Capture the cell that displays the provided text and extract its (X, Y) central coordinate. 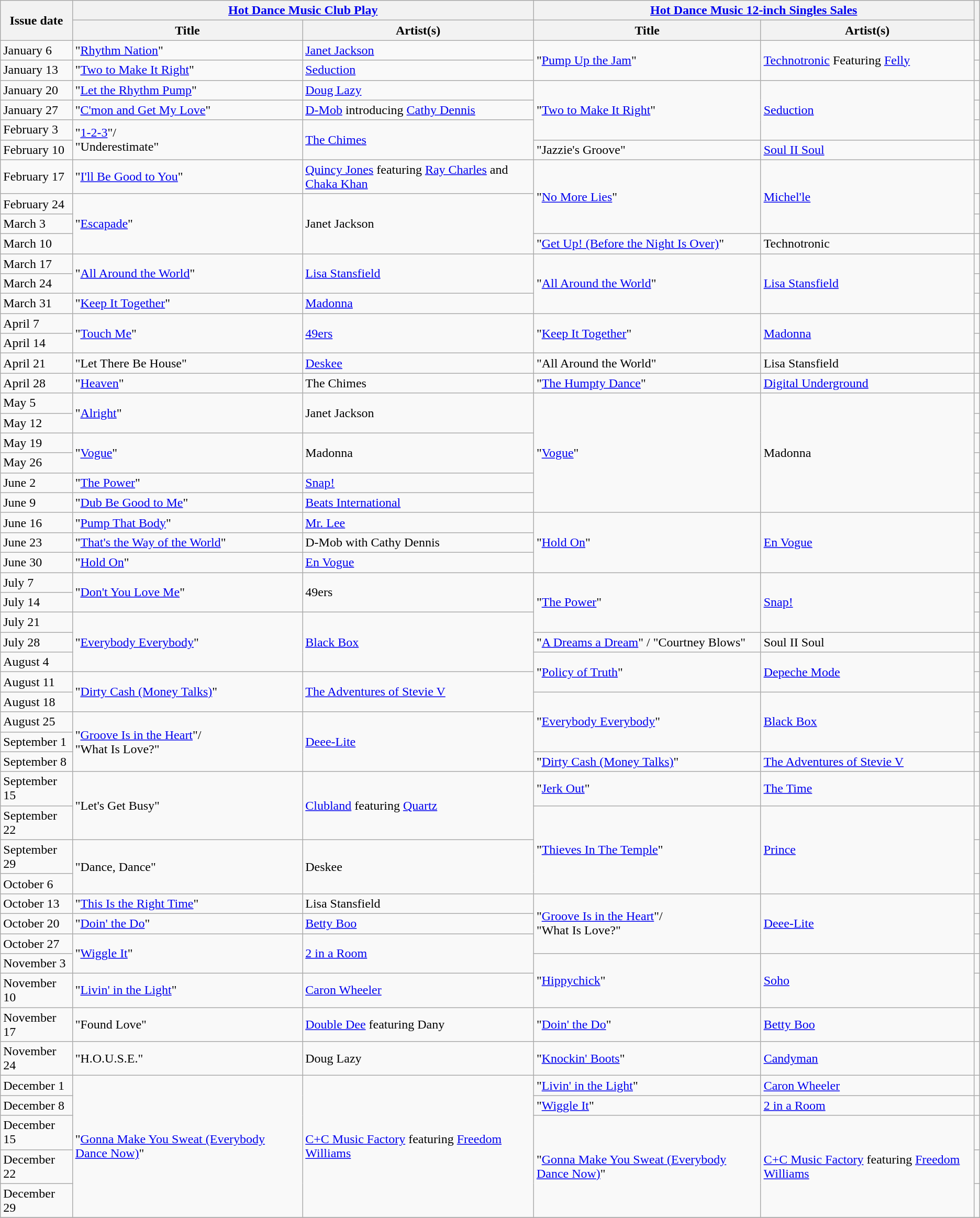
March 24 (37, 284)
November 10 (37, 990)
April 21 (37, 363)
Quincy Jones featuring Ray Charles and Chaka Khan (418, 177)
October 27 (37, 944)
"The Humpty Dance" (647, 383)
September 29 (37, 856)
"Touch Me" (187, 333)
February 10 (37, 150)
Technotronic (867, 243)
Double Dee featuring Dany (418, 1025)
"Thieves In The Temple" (647, 850)
September 1 (37, 742)
December 29 (37, 1201)
"Heaven" (187, 383)
August 25 (37, 722)
Clubland featuring Quartz (418, 806)
June 9 (37, 502)
January 13 (37, 70)
"Let the Rhythm Pump" (187, 90)
June 2 (37, 483)
"Alright" (187, 413)
December 1 (37, 1086)
"Jerk Out" (647, 788)
"A Dreams a Dream" / "Courtney Blows" (647, 642)
"Let There Be House" (187, 363)
July 14 (37, 602)
October 20 (37, 923)
April 14 (37, 343)
November 3 (37, 964)
September 15 (37, 788)
"Rhythm Nation" (187, 50)
"No More Lies" (647, 197)
November 17 (37, 1025)
Hot Dance Music 12-inch Singles Sales (754, 10)
March 3 (37, 224)
Mr. Lee (418, 522)
Hot Dance Music Club Play (303, 10)
May 19 (37, 443)
July 28 (37, 642)
September 8 (37, 762)
The Time (867, 788)
August 11 (37, 682)
June 23 (37, 542)
April 28 (37, 383)
January 20 (37, 90)
August 18 (37, 702)
January 27 (37, 110)
"1-2-3"/"Underestimate" (187, 140)
"Pump Up the Jam" (647, 60)
November 24 (37, 1058)
Beats International (418, 502)
June 30 (37, 562)
"C'mon and Get My Love" (187, 110)
Soho (867, 981)
February 3 (37, 130)
"Found Love" (187, 1025)
D-Mob with Cathy Dennis (418, 542)
February 24 (37, 204)
"Escapade" (187, 224)
"Let's Get Busy" (187, 806)
July 21 (37, 622)
"I'll Be Good to You" (187, 177)
February 17 (37, 177)
March 10 (37, 243)
Candyman (867, 1058)
Prince (867, 850)
Issue date (37, 20)
"Jazzie's Groove" (647, 150)
"Dance, Dance" (187, 867)
"Policy of Truth" (647, 672)
May 5 (37, 403)
Michel'le (867, 197)
"Pump That Body" (187, 522)
"Knockin' Boots" (647, 1058)
October 13 (37, 903)
December 22 (37, 1166)
"Hippychick" (647, 981)
D-Mob introducing Cathy Dennis (418, 110)
"Get Up! (Before the Night Is Over)" (647, 243)
"This Is the Right Time" (187, 903)
September 22 (37, 823)
May 12 (37, 423)
May 26 (37, 463)
"That's the Way of the World" (187, 542)
"Don't You Love Me" (187, 593)
"H.O.U.S.E." (187, 1058)
October 6 (37, 884)
Digital Underground (867, 383)
April 7 (37, 323)
August 4 (37, 662)
March 17 (37, 263)
March 31 (37, 304)
July 7 (37, 583)
Depeche Mode (867, 672)
December 8 (37, 1105)
June 16 (37, 522)
Technotronic Featuring Felly (867, 60)
December 15 (37, 1133)
"Dub Be Good to Me" (187, 502)
January 6 (37, 50)
